Determine the (X, Y) coordinate at the center of the cell enclosing the given text.  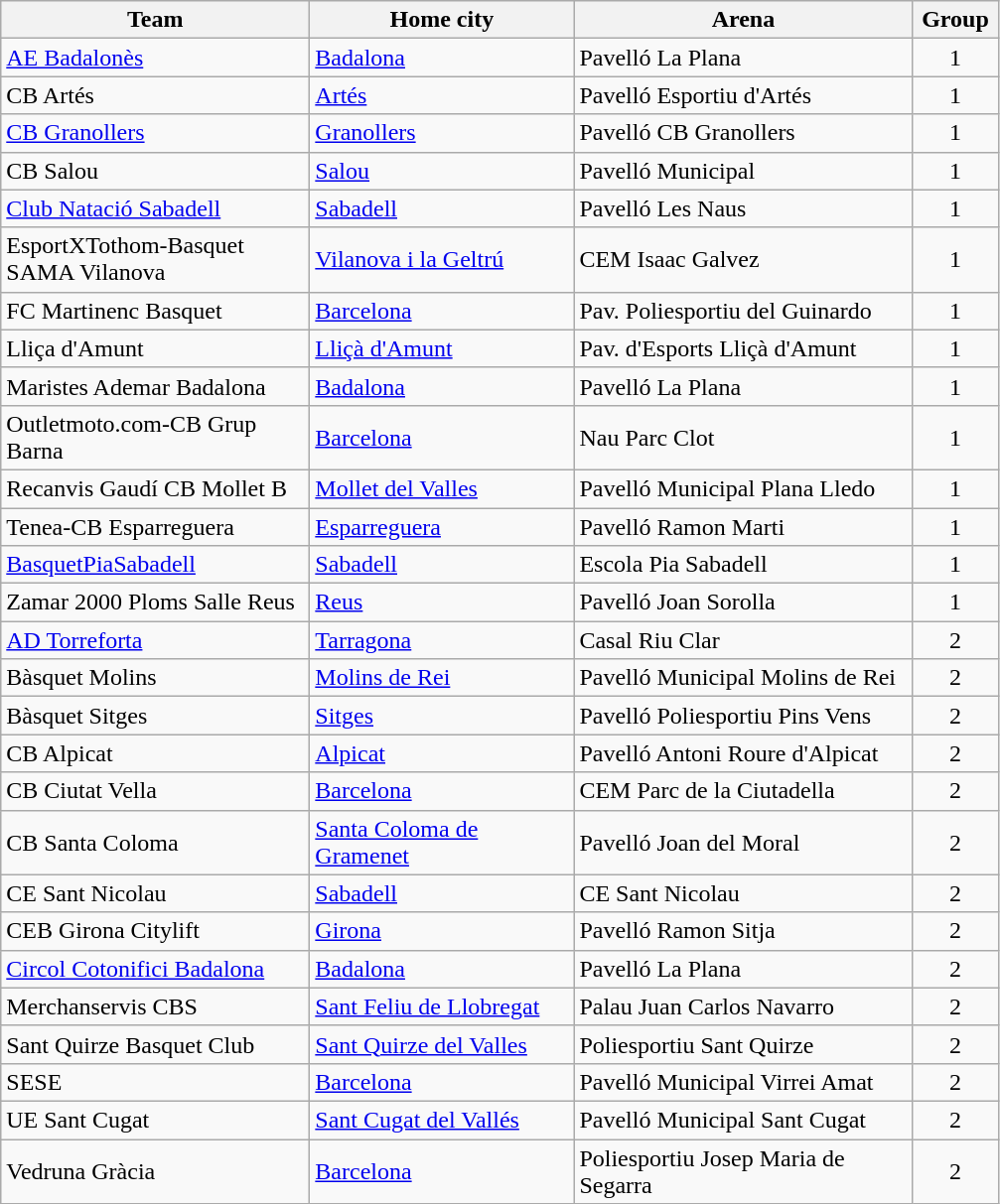
Molins de Rei (442, 678)
Pav. Poliesportiu del Guinardo (743, 311)
Pavelló Municipal Sant Cugat (743, 1120)
Home city (442, 20)
Santa Coloma de Gramenet (442, 842)
CEB Girona Citylift (155, 931)
Pavelló Municipal Plana Lledo (743, 488)
Outletmoto.com-CB Grup Barna (155, 437)
Pavelló Municipal Virrei Amat (743, 1082)
Poliesportiu Josep Maria de Segarra (743, 1171)
Vilanova i la Geltrú (442, 260)
Lliçà d'Amunt (442, 348)
Sitges (442, 716)
Pavelló Ramon Sitja (743, 931)
Arena (743, 20)
Alpicat (442, 753)
Mollet del Valles (442, 488)
Sant Quirze Basquet Club (155, 1044)
CB Santa Coloma (155, 842)
CB Alpicat (155, 753)
CEM Parc de la Ciutadella (743, 791)
CB Granollers (155, 133)
CEM Isaac Galvez (743, 260)
Palau Juan Carlos Navarro (743, 1006)
CB Artés (155, 95)
Sant Cugat del Vallés (442, 1120)
CB Ciutat Vella (155, 791)
Escola Pia Sabadell (743, 565)
Pavelló Poliesportiu Pins Vens (743, 716)
Salou (442, 171)
Vedruna Gràcia (155, 1171)
Sant Feliu de Llobregat (442, 1006)
Pavelló Antoni Roure d'Alpicat (743, 753)
Tenea-CB Esparreguera (155, 527)
Girona (442, 931)
Esparreguera (442, 527)
Team (155, 20)
Pavelló Joan del Moral (743, 842)
Pavelló Municipal Molins de Rei (743, 678)
Granollers (442, 133)
Lliça d'Amunt (155, 348)
Club Natació Sabadell (155, 208)
Poliesportiu Sant Quirze (743, 1044)
CB Salou (155, 171)
Recanvis Gaudí CB Mollet B (155, 488)
Zamar 2000 Ploms Salle Reus (155, 602)
Bàsquet Sitges (155, 716)
BasquetPiaSabadell (155, 565)
Casal Riu Clar (743, 640)
Artés (442, 95)
Nau Parc Clot (743, 437)
Tarragona (442, 640)
Pavelló Municipal (743, 171)
Pavelló Ramon Marti (743, 527)
Pavelló Les Naus (743, 208)
Circol Cotonifici Badalona (155, 969)
FC Martinenc Basquet (155, 311)
SESE (155, 1082)
Merchanservis CBS (155, 1006)
Maristes Ademar Badalona (155, 386)
Group (955, 20)
Pavelló Esportiu d'Artés (743, 95)
EsportXTothom-Basquet SAMA Vilanova (155, 260)
Pavelló CB Granollers (743, 133)
AD Torreforta (155, 640)
Reus (442, 602)
Sant Quirze del Valles (442, 1044)
Bàsquet Molins (155, 678)
Pav. d'Esports Lliçà d'Amunt (743, 348)
AE Badalonès (155, 58)
UE Sant Cugat (155, 1120)
Pavelló Joan Sorolla (743, 602)
